Capture the cell that displays the provided text and extract its (X, Y) central coordinate. 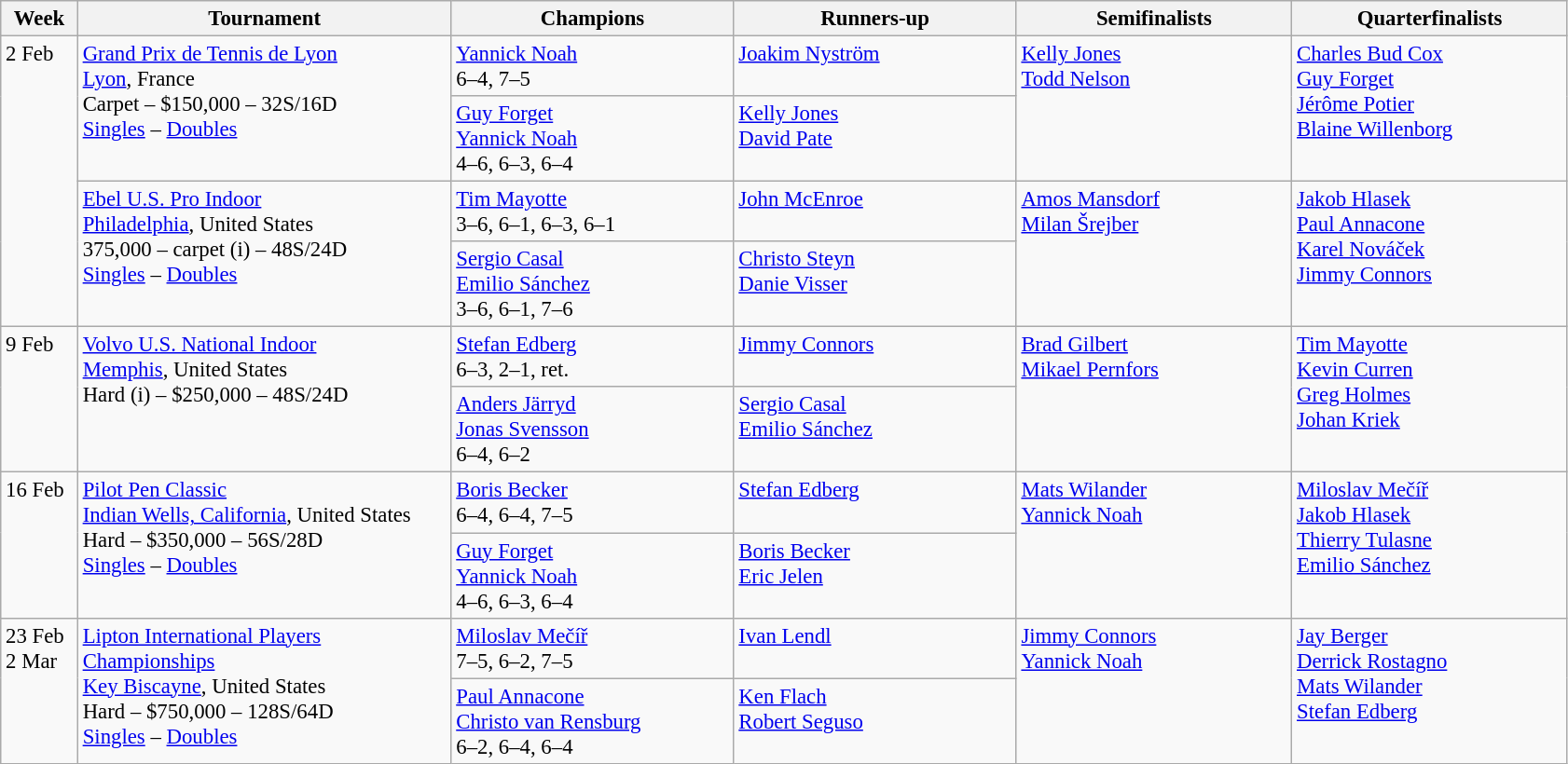
Ebel U.S. Pro Indoor Philadelphia, United States375,000 – carpet (i) – 48S/24D Singles – Doubles (265, 254)
Sergio Casal Emilio Sánchez 3–6, 6–1, 7–6 (593, 284)
Amos Mansdorf Milan Šrejber (1154, 254)
Christo Steyn Danie Visser (874, 284)
Stefan Edberg (874, 503)
Ken Flach Robert Seguso (874, 721)
Brad Gilbert Mikael Pernfors (1154, 400)
Ivan Lendl (874, 648)
Jimmy Connors (874, 358)
Jimmy Connors Yannick Noah (1154, 690)
Miloslav Mečíř7–5, 6–2, 7–5 (593, 648)
2 Feb (39, 182)
16 Feb (39, 545)
Jakob Hlasek Paul Annacone Karel Nováček Jimmy Connors (1430, 254)
Paul Annacone Christo van Rensburg6–2, 6–4, 6–4 (593, 721)
Mats Wilander Yannick Noah (1154, 545)
Joakim Nyström (874, 67)
Tim Mayotte Kevin Curren Greg Holmes Johan Kriek (1430, 400)
Guy Forget Yannick Noah 4–6, 6–3, 6–4 (593, 139)
Semifinalists (1154, 19)
Boris Becker Eric Jelen (874, 576)
Charles Bud Cox Guy Forget Jérôme Potier Blaine Willenborg (1430, 109)
Sergio Casal Emilio Sánchez (874, 430)
Week (39, 19)
Stefan Edberg 6–3, 2–1, ret. (593, 358)
Grand Prix de Tennis de Lyon Lyon, FranceCarpet – $150,000 – 32S/16D Singles – Doubles (265, 109)
Tournament (265, 19)
Kelly Jones Todd Nelson (1154, 109)
Lipton International Players Championships Key Biscayne, United StatesHard – $750,000 – 128S/64DSingles – Doubles (265, 690)
Volvo U.S. National Indoor Memphis, United StatesHard (i) – $250,000 – 48S/24D (265, 400)
Boris Becker 6–4, 6–4, 7–5 (593, 503)
Guy Forget Yannick Noah4–6, 6–3, 6–4 (593, 576)
9 Feb (39, 400)
John McEnroe (874, 212)
Quarterfinalists (1430, 19)
23 Feb2 Mar (39, 690)
Champions (593, 19)
Miloslav Mečíř Jakob Hlasek Thierry Tulasne Emilio Sánchez (1430, 545)
Pilot Pen Classic Indian Wells, California, United StatesHard – $350,000 – 56S/28D Singles – Doubles (265, 545)
Yannick Noah6–4, 7–5 (593, 67)
Kelly Jones David Pate (874, 139)
Jay Berger Derrick Rostagno Mats Wilander Stefan Edberg (1430, 690)
Tim Mayotte 3–6, 6–1, 6–3, 6–1 (593, 212)
Anders Järryd Jonas Svensson 6–4, 6–2 (593, 430)
Runners-up (874, 19)
